Provide the (X, Y) coordinate of the cell's center where the given text is located.  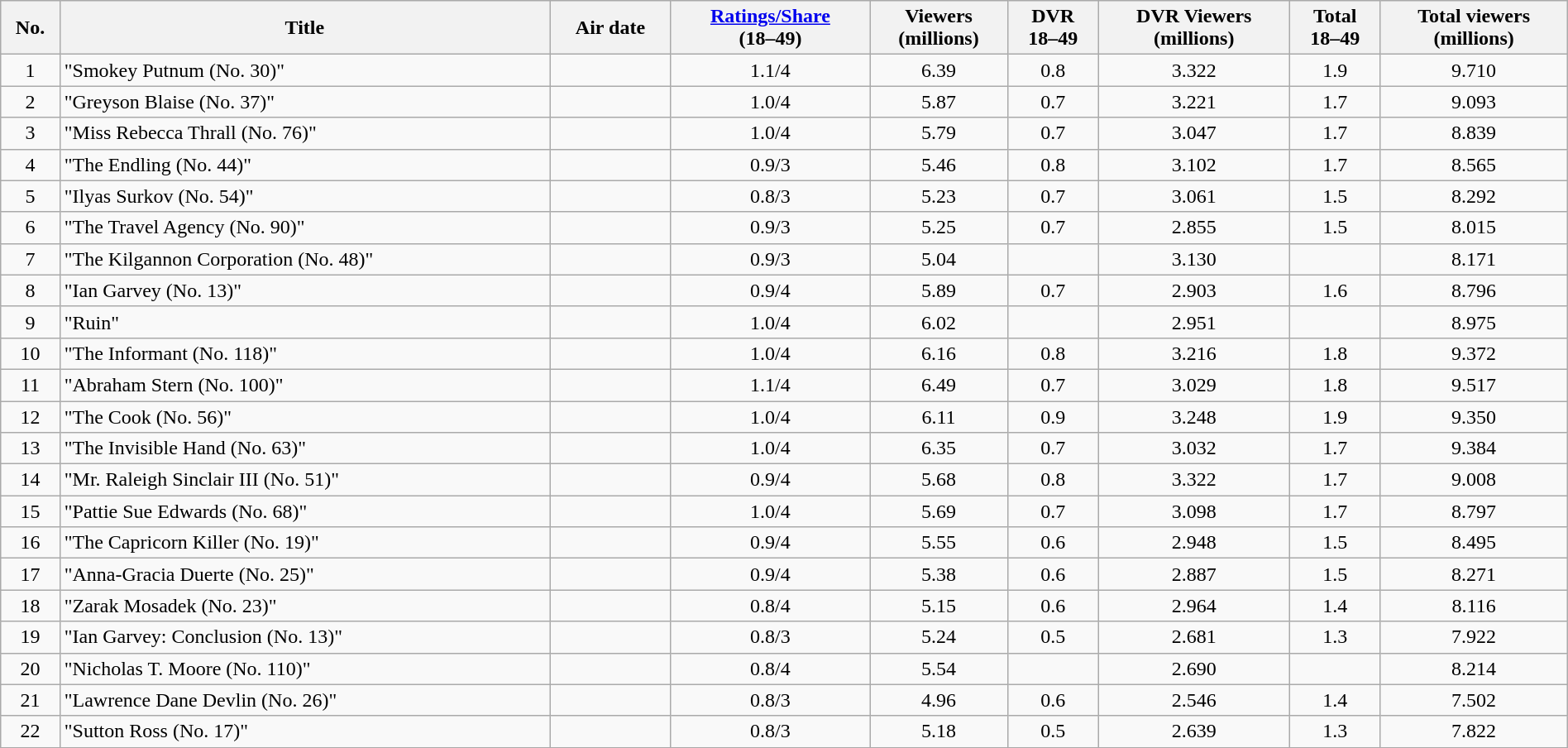
2.639 (1194, 731)
1 (30, 70)
"The Travel Agency (No. 90)" (304, 228)
7.822 (1474, 731)
2.690 (1194, 669)
19 (30, 637)
8.495 (1474, 543)
4.96 (939, 700)
1.6 (1335, 290)
22 (30, 731)
8.271 (1474, 574)
8.292 (1474, 196)
14 (30, 480)
"Pattie Sue Edwards (No. 68)" (304, 511)
Title (304, 28)
9 (30, 322)
7 (30, 259)
6.49 (939, 385)
8.171 (1474, 259)
Ratings/Share(18–49) (770, 28)
20 (30, 669)
3.130 (1194, 259)
9.710 (1474, 70)
3.248 (1194, 416)
"The Invisible Hand (No. 63)" (304, 448)
17 (30, 574)
5.87 (939, 102)
5.15 (939, 606)
6.35 (939, 448)
2.855 (1194, 228)
No. (30, 28)
Viewers(millions) (939, 28)
8.797 (1474, 511)
"The Kilgannon Corporation (No. 48)" (304, 259)
9.384 (1474, 448)
2.903 (1194, 290)
9.350 (1474, 416)
8.015 (1474, 228)
"The Informant (No. 118)" (304, 353)
11 (30, 385)
3.032 (1194, 448)
2.964 (1194, 606)
"Sutton Ross (No. 17)" (304, 731)
"Smokey Putnum (No. 30)" (304, 70)
2.681 (1194, 637)
18 (30, 606)
6.02 (939, 322)
8.975 (1474, 322)
10 (30, 353)
"Ilyas Surkov (No. 54)" (304, 196)
Total viewers(millions) (1474, 28)
6 (30, 228)
5.69 (939, 511)
5.25 (939, 228)
2.951 (1194, 322)
DVR18–49 (1052, 28)
0.9 (1052, 416)
"The Capricorn Killer (No. 19)" (304, 543)
3.061 (1194, 196)
9.372 (1474, 353)
5.68 (939, 480)
13 (30, 448)
9.093 (1474, 102)
"Mr. Raleigh Sinclair III (No. 51)" (304, 480)
7.922 (1474, 637)
"Zarak Mosadek (No. 23)" (304, 606)
5.54 (939, 669)
"Lawrence Dane Devlin (No. 26)" (304, 700)
5.23 (939, 196)
16 (30, 543)
Total18–49 (1335, 28)
"Ruin" (304, 322)
8.565 (1474, 165)
7.502 (1474, 700)
2.948 (1194, 543)
3.029 (1194, 385)
9.008 (1474, 480)
3.221 (1194, 102)
5.38 (939, 574)
2.887 (1194, 574)
8 (30, 290)
6.16 (939, 353)
3.102 (1194, 165)
8.214 (1474, 669)
"Ian Garvey: Conclusion (No. 13)" (304, 637)
3 (30, 133)
8.116 (1474, 606)
5.18 (939, 731)
12 (30, 416)
"Anna-Gracia Duerte (No. 25)" (304, 574)
"The Cook (No. 56)" (304, 416)
5.89 (939, 290)
"Nicholas T. Moore (No. 110)" (304, 669)
5.46 (939, 165)
6.39 (939, 70)
5.55 (939, 543)
4 (30, 165)
8.796 (1474, 290)
Air date (610, 28)
"Abraham Stern (No. 100)" (304, 385)
5.04 (939, 259)
9.517 (1474, 385)
2 (30, 102)
"The Endling (No. 44)" (304, 165)
"Greyson Blaise (No. 37)" (304, 102)
8.839 (1474, 133)
2.546 (1194, 700)
5 (30, 196)
"Miss Rebecca Thrall (No. 76)" (304, 133)
"Ian Garvey (No. 13)" (304, 290)
15 (30, 511)
3.216 (1194, 353)
6.11 (939, 416)
DVR Viewers(millions) (1194, 28)
21 (30, 700)
3.047 (1194, 133)
3.098 (1194, 511)
5.79 (939, 133)
5.24 (939, 637)
